Pinpoint the cell where the given text exists, returning its (x, y) midpoint coordinate. 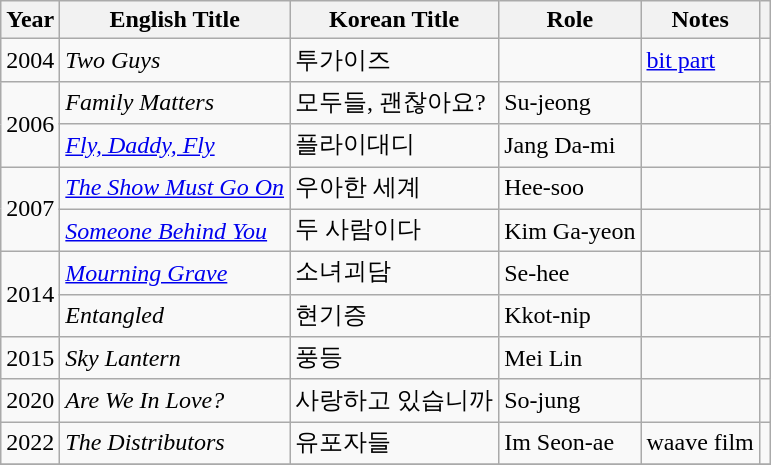
Sky Lantern (175, 358)
Kim Ga-yeon (570, 230)
두 사람이다 (394, 230)
우아한 세계 (394, 188)
Family Matters (175, 102)
Year (30, 20)
투가이즈 (394, 60)
Im Seon-ae (570, 444)
Fly, Daddy, Fly (175, 146)
Korean Title (394, 20)
So-jung (570, 400)
모두들, 괜찮아요? (394, 102)
2015 (30, 358)
2004 (30, 60)
Entangled (175, 316)
플라이대디 (394, 146)
유포자들 (394, 444)
2007 (30, 208)
Se-hee (570, 274)
Role (570, 20)
The Distributors (175, 444)
현기증 (394, 316)
Mourning Grave (175, 274)
English Title (175, 20)
Kkot-nip (570, 316)
Mei Lin (570, 358)
2022 (30, 444)
2020 (30, 400)
Someone Behind You (175, 230)
Su-jeong (570, 102)
waave film (700, 444)
Are We In Love? (175, 400)
2006 (30, 124)
Hee-soo (570, 188)
사랑하고 있습니까 (394, 400)
Jang Da-mi (570, 146)
풍등 (394, 358)
Notes (700, 20)
bit part (700, 60)
Two Guys (175, 60)
2014 (30, 294)
소녀괴담 (394, 274)
The Show Must Go On (175, 188)
